Return (x, y) of the center of cell containing provided text 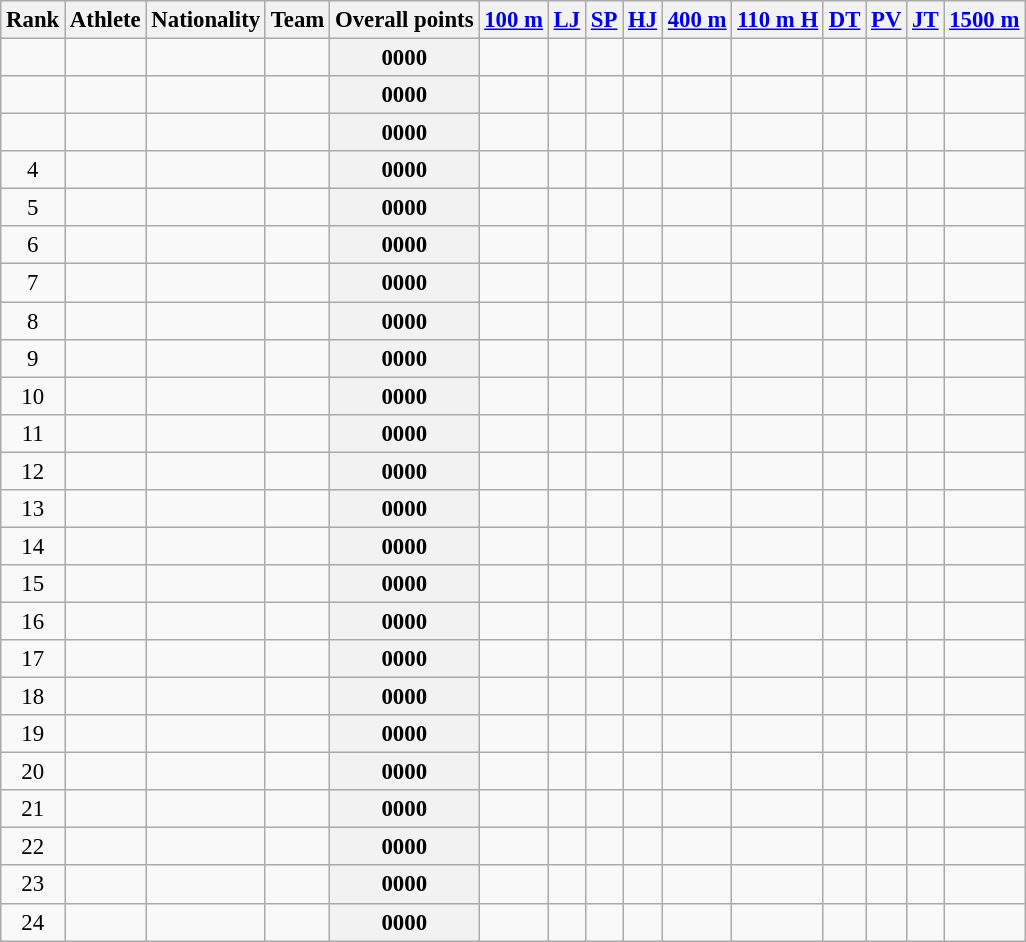
9 (33, 358)
JT (926, 20)
18 (33, 697)
100 m (514, 20)
Nationality (206, 20)
8 (33, 321)
SP (604, 20)
14 (33, 546)
21 (33, 809)
Athlete (106, 20)
Rank (33, 20)
5 (33, 208)
24 (33, 922)
13 (33, 509)
11 (33, 433)
12 (33, 471)
110 m H (778, 20)
10 (33, 396)
15 (33, 584)
Team (297, 20)
4 (33, 170)
DT (844, 20)
17 (33, 659)
400 m (696, 20)
Overall points (404, 20)
6 (33, 245)
23 (33, 885)
20 (33, 772)
HJ (643, 20)
PV (886, 20)
LJ (566, 20)
1500 m (984, 20)
22 (33, 847)
19 (33, 734)
16 (33, 621)
7 (33, 283)
